Output the [X, Y] coordinate of the center of the cell containing the given text.  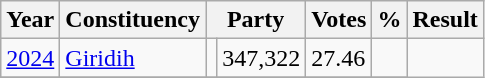
Constituency [133, 20]
347,322 [262, 58]
Year [30, 20]
Party [256, 20]
Votes [339, 20]
Giridih [133, 58]
27.46 [339, 58]
2024 [30, 58]
Result [445, 20]
% [390, 20]
